Capture the cell that displays the provided text and extract its [X, Y] central coordinate. 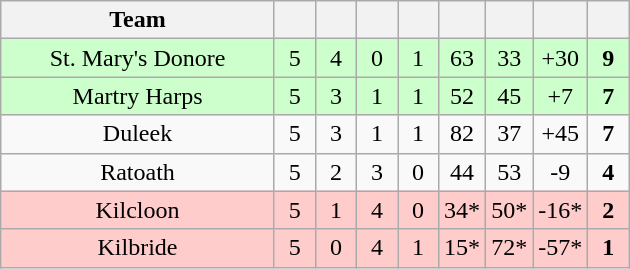
+30 [560, 58]
+7 [560, 96]
82 [462, 134]
-57* [560, 248]
37 [510, 134]
50* [510, 210]
53 [510, 172]
Kilbride [138, 248]
44 [462, 172]
Martry Harps [138, 96]
63 [462, 58]
15* [462, 248]
Kilcloon [138, 210]
72* [510, 248]
-16* [560, 210]
Team [138, 20]
Ratoath [138, 172]
+45 [560, 134]
34* [462, 210]
Duleek [138, 134]
33 [510, 58]
45 [510, 96]
St. Mary's Donore [138, 58]
52 [462, 96]
-9 [560, 172]
9 [608, 58]
